Return the (X, Y) coordinate for the center point of the cell that contains the specified text.  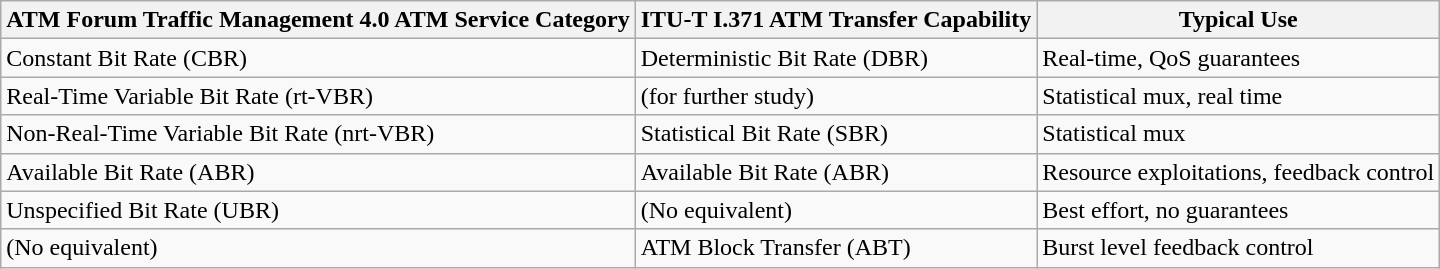
Burst level feedback control (1238, 248)
(for further study) (836, 96)
Resource exploitations, feedback control (1238, 172)
ITU-T I.371 ATM Transfer Capability (836, 20)
ATM Forum Traffic Management 4.0 ATM Service Category (318, 20)
Unspecified Bit Rate (UBR) (318, 210)
Statistical mux (1238, 134)
Typical Use (1238, 20)
Statistical mux, real time (1238, 96)
Non-Real-Time Variable Bit Rate (nrt-VBR) (318, 134)
Constant Bit Rate (CBR) (318, 58)
Deterministic Bit Rate (DBR) (836, 58)
Real-Time Variable Bit Rate (rt-VBR) (318, 96)
Real-time, QoS guarantees (1238, 58)
Best effort, no guarantees (1238, 210)
Statistical Bit Rate (SBR) (836, 134)
ATM Block Transfer (ABT) (836, 248)
